Scan for the cell matching the given text and deliver its [X, Y] coordinate at center. 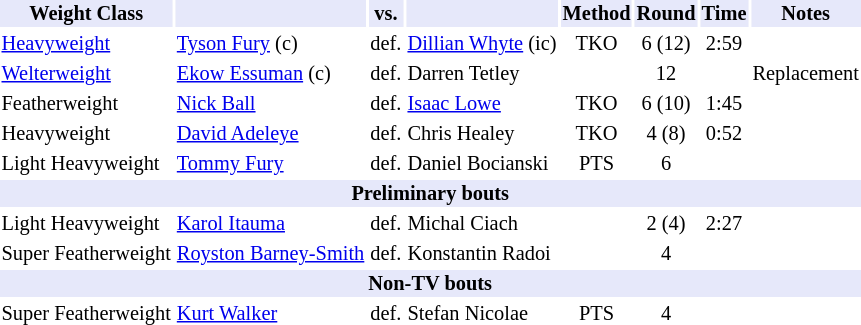
Ekow Essuman (c) [270, 74]
Tyson Fury (c) [270, 44]
Round [666, 14]
Dillian Whyte (ic) [482, 44]
4 (8) [666, 134]
0:52 [724, 134]
Time [724, 14]
Konstantin Radoi [482, 254]
Nick Ball [270, 104]
2 (4) [666, 224]
David Adeleye [270, 134]
2:59 [724, 44]
Isaac Lowe [482, 104]
Featherweight [86, 104]
Royston Barney-Smith [270, 254]
Michal Ciach [482, 224]
Non-TV bouts [430, 284]
6 (10) [666, 104]
Preliminary bouts [430, 194]
6 [666, 164]
1:45 [724, 104]
Karol Itauma [270, 224]
Chris Healey [482, 134]
Replacement [806, 74]
12 [666, 74]
2:27 [724, 224]
Notes [806, 14]
PTS [596, 164]
Super Featherweight [86, 254]
Welterweight [86, 74]
6 (12) [666, 44]
Weight Class [86, 14]
Tommy Fury [270, 164]
Daniel Bocianski [482, 164]
4 [666, 254]
Method [596, 14]
Darren Tetley [482, 74]
vs. [386, 14]
